For the text-containing cell, return its midpoint in (X, Y) coordinate format. 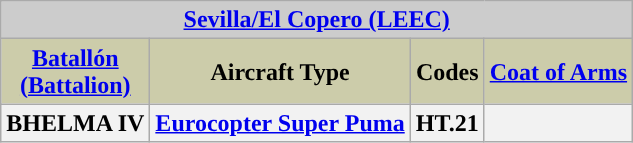
Codes (447, 72)
Sevilla/El Copero (LEEC) (317, 20)
HT.21 (447, 123)
Eurocopter Super Puma (280, 123)
Batallón(Battalion) (76, 72)
Aircraft Type (280, 72)
BHELMA IV (76, 123)
Coat of Arms (558, 72)
